Pinpoint the cell where the given text exists, returning its (x, y) midpoint coordinate. 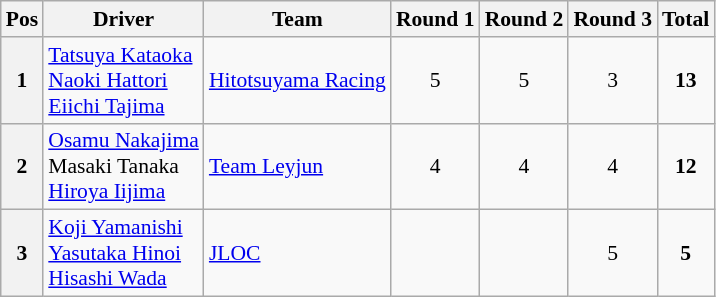
Pos (22, 19)
Koji Yamanishi Yasutaka Hinoi Hisashi Wada (124, 254)
Round 2 (524, 19)
Hitotsuyama Racing (298, 80)
2 (22, 166)
Round 3 (612, 19)
Total (686, 19)
12 (686, 166)
13 (686, 80)
Driver (124, 19)
1 (22, 80)
Round 1 (436, 19)
Tatsuya Kataoka Naoki Hattori Eiichi Tajima (124, 80)
Team Leyjun (298, 166)
JLOC (298, 254)
Osamu Nakajima Masaki Tanaka Hiroya Iijima (124, 166)
Team (298, 19)
